Search for the cell housing the specified text and yield its [x, y] center coordinate. 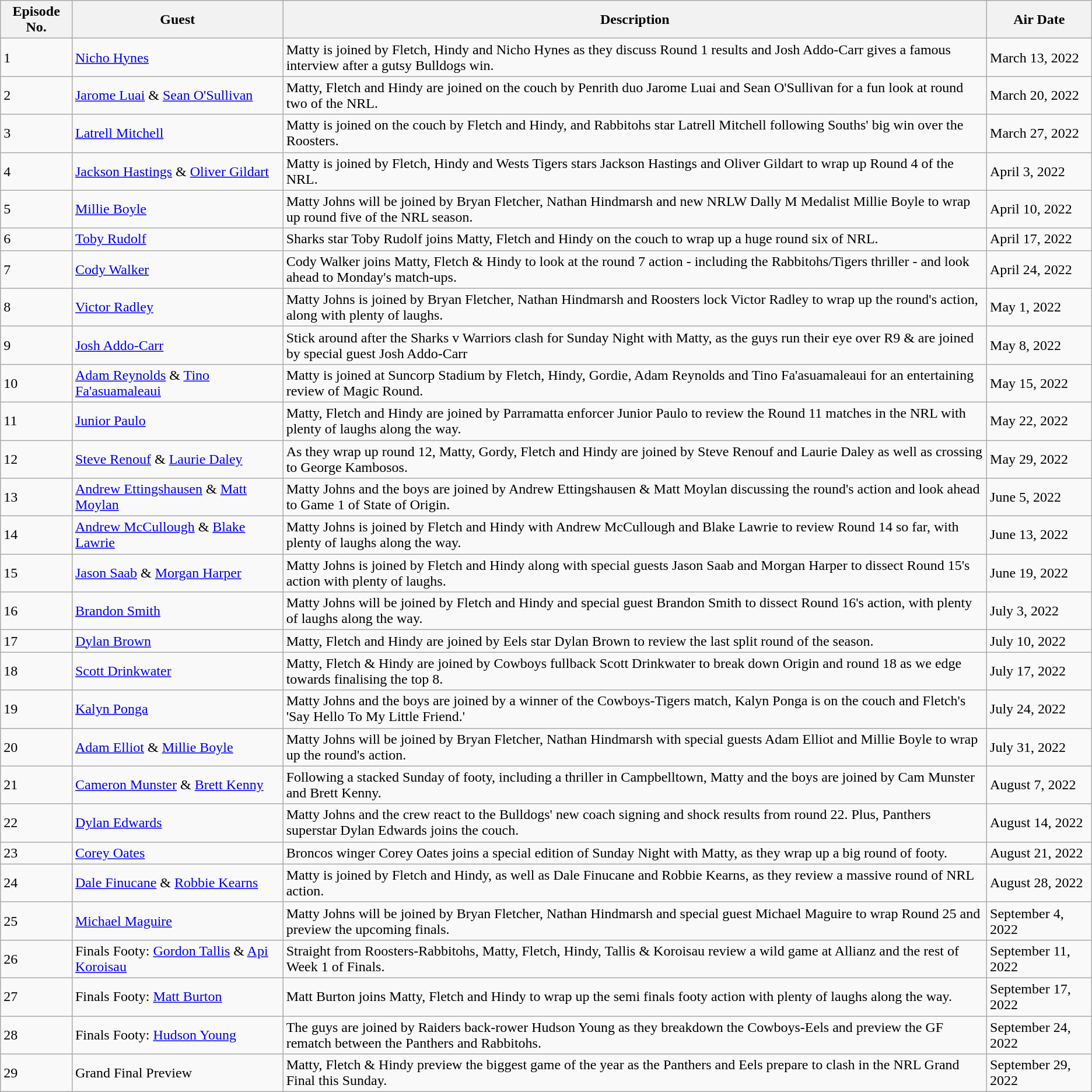
4 [36, 171]
March 13, 2022 [1039, 57]
Matty, Fletch & Hindy preview the biggest game of the year as the Panthers and Eels prepare to clash in the NRL Grand Final this Sunday. [635, 1073]
Michael Maguire [177, 921]
Adam Reynolds & Tino Fa'asuamaleaui [177, 383]
7 [36, 269]
Junior Paulo [177, 421]
Broncos winger Corey Oates joins a special edition of Sunday Night with Matty, as they wrap up a big round of footy. [635, 853]
Millie Boyle [177, 209]
26 [36, 959]
8 [36, 307]
August 21, 2022 [1039, 853]
Description [635, 20]
May 29, 2022 [1039, 459]
May 8, 2022 [1039, 345]
Sharks star Toby Rudolf joins Matty, Fletch and Hindy on the couch to wrap up a huge round six of NRL. [635, 239]
Matty is joined by Fletch, Hindy and Wests Tigers stars Jackson Hastings and Oliver Gildart to wrap up Round 4 of the NRL. [635, 171]
Jarome Luai & Sean O'Sullivan [177, 96]
Brandon Smith [177, 611]
14 [36, 535]
Jackson Hastings & Oliver Gildart [177, 171]
June 13, 2022 [1039, 535]
Matty is joined by Fletch and Hindy, as well as Dale Finucane and Robbie Kearns, as they review a massive round of NRL action. [635, 883]
June 19, 2022 [1039, 573]
Matty is joined on the couch by Fletch and Hindy, and Rabbitohs star Latrell Mitchell following Souths' big win over the Roosters. [635, 133]
Andrew Ettingshausen & Matt Moylan [177, 497]
Matt Burton joins Matty, Fletch and Hindy to wrap up the semi finals footy action with plenty of laughs along the way. [635, 996]
Jason Saab & Morgan Harper [177, 573]
Kalyn Ponga [177, 709]
Matty Johns will be joined by Bryan Fletcher, Nathan Hindmarsh and new NRLW Dally M Medalist Millie Boyle to wrap up round five of the NRL season. [635, 209]
March 27, 2022 [1039, 133]
April 17, 2022 [1039, 239]
Matty Johns is joined by Fletch and Hindy with Andrew McCullough and Blake Lawrie to review Round 14 so far, with plenty of laughs along the way. [635, 535]
Andrew McCullough & Blake Lawrie [177, 535]
20 [36, 747]
Grand Final Preview [177, 1073]
19 [36, 709]
18 [36, 671]
Latrell Mitchell [177, 133]
Cameron Munster & Brett Kenny [177, 785]
July 10, 2022 [1039, 641]
Dylan Edwards [177, 822]
Matty Johns and the boys are joined by Andrew Ettingshausen & Matt Moylan discussing the round's action and look ahead to Game 1 of State of Origin. [635, 497]
Matty, Fletch and Hindy are joined on the couch by Penrith duo Jarome Luai and Sean O'Sullivan for a fun look at round two of the NRL. [635, 96]
Toby Rudolf [177, 239]
27 [36, 996]
Scott Drinkwater [177, 671]
April 3, 2022 [1039, 171]
Finals Footy: Gordon Tallis & Api Koroisau [177, 959]
22 [36, 822]
May 1, 2022 [1039, 307]
10 [36, 383]
29 [36, 1073]
August 28, 2022 [1039, 883]
11 [36, 421]
Matty, Fletch and Hindy are joined by Parramatta enforcer Junior Paulo to review the Round 11 matches in the NRL with plenty of laughs along the way. [635, 421]
Matty, Fletch & Hindy are joined by Cowboys fullback Scott Drinkwater to break down Origin and round 18 as we edge towards finalising the top 8. [635, 671]
Guest [177, 20]
September 11, 2022 [1039, 959]
April 24, 2022 [1039, 269]
Corey Oates [177, 853]
21 [36, 785]
9 [36, 345]
July 24, 2022 [1039, 709]
September 29, 2022 [1039, 1073]
Finals Footy: Matt Burton [177, 996]
July 31, 2022 [1039, 747]
Dylan Brown [177, 641]
Matty Johns will be joined by Bryan Fletcher, Nathan Hindmarsh and special guest Michael Maguire to wrap Round 25 and preview the upcoming finals. [635, 921]
June 5, 2022 [1039, 497]
16 [36, 611]
August 14, 2022 [1039, 822]
3 [36, 133]
1 [36, 57]
September 4, 2022 [1039, 921]
Straight from Roosters-Rabbitohs, Matty, Fletch, Hindy, Tallis & Koroisau review a wild game at Allianz and the rest of Week 1 of Finals. [635, 959]
Finals Footy: Hudson Young [177, 1035]
Nicho Hynes [177, 57]
August 7, 2022 [1039, 785]
May 15, 2022 [1039, 383]
25 [36, 921]
24 [36, 883]
Matty Johns will be joined by Fletch and Hindy and special guest Brandon Smith to dissect Round 16's action, with plenty of laughs along the way. [635, 611]
13 [36, 497]
Air Date [1039, 20]
15 [36, 573]
April 10, 2022 [1039, 209]
Matty Johns is joined by Fletch and Hindy along with special guests Jason Saab and Morgan Harper to dissect Round 15's action with plenty of laughs. [635, 573]
Matty, Fletch and Hindy are joined by Eels star Dylan Brown to review the last split round of the season. [635, 641]
Victor Radley [177, 307]
Episode No. [36, 20]
July 17, 2022 [1039, 671]
5 [36, 209]
Cody Walker [177, 269]
September 17, 2022 [1039, 996]
Matty Johns is joined by Bryan Fletcher, Nathan Hindmarsh and Roosters lock Victor Radley to wrap up the round's action, along with plenty of laughs. [635, 307]
12 [36, 459]
Dale Finucane & Robbie Kearns [177, 883]
March 20, 2022 [1039, 96]
17 [36, 641]
6 [36, 239]
Adam Elliot & Millie Boyle [177, 747]
As they wrap up round 12, Matty, Gordy, Fletch and Hindy are joined by Steve Renouf and Laurie Daley as well as crossing to George Kambosos. [635, 459]
July 3, 2022 [1039, 611]
Matty Johns will be joined by Bryan Fletcher, Nathan Hindmarsh with special guests Adam Elliot and Millie Boyle to wrap up the round's action. [635, 747]
May 22, 2022 [1039, 421]
Steve Renouf & Laurie Daley [177, 459]
2 [36, 96]
28 [36, 1035]
Following a stacked Sunday of footy, including a thriller in Campbelltown, Matty and the boys are joined by Cam Munster and Brett Kenny. [635, 785]
Josh Addo-Carr [177, 345]
September 24, 2022 [1039, 1035]
23 [36, 853]
Matty is joined at Suncorp Stadium by Fletch, Hindy, Gordie, Adam Reynolds and Tino Fa'asuamaleaui for an entertaining review of Magic Round. [635, 383]
